Output the [X, Y] coordinate of the center of the cell containing the given text.  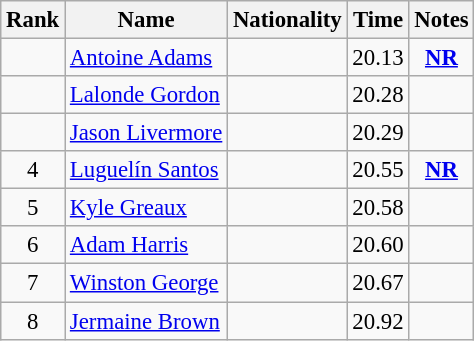
20.67 [378, 283]
Antoine Adams [146, 58]
Notes [442, 20]
7 [33, 283]
Kyle Greaux [146, 208]
Name [146, 20]
20.58 [378, 208]
Adam Harris [146, 245]
6 [33, 245]
5 [33, 208]
20.13 [378, 58]
Lalonde Gordon [146, 95]
Luguelín Santos [146, 170]
20.60 [378, 245]
20.55 [378, 170]
Jason Livermore [146, 133]
8 [33, 321]
Time [378, 20]
Rank [33, 20]
Winston George [146, 283]
20.29 [378, 133]
Nationality [288, 20]
Jermaine Brown [146, 321]
4 [33, 170]
20.92 [378, 321]
20.28 [378, 95]
